For the text-containing cell, return its midpoint in (x, y) coordinate format. 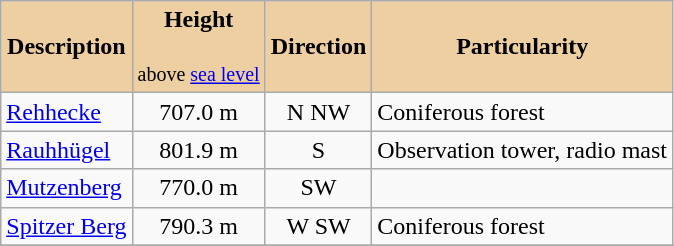
Direction (318, 47)
801.9 m (198, 150)
Particularity (522, 47)
Rehhecke (66, 112)
Height above sea level (198, 47)
Mutzenberg (66, 188)
Observation tower, radio mast (522, 150)
Spitzer Berg (66, 226)
Description (66, 47)
SW (318, 188)
N NW (318, 112)
707.0 m (198, 112)
S (318, 150)
Rauhhügel (66, 150)
W SW (318, 226)
770.0 m (198, 188)
790.3 m (198, 226)
